Detect which cell encompasses the target text, then output its [x, y] center coordinate. 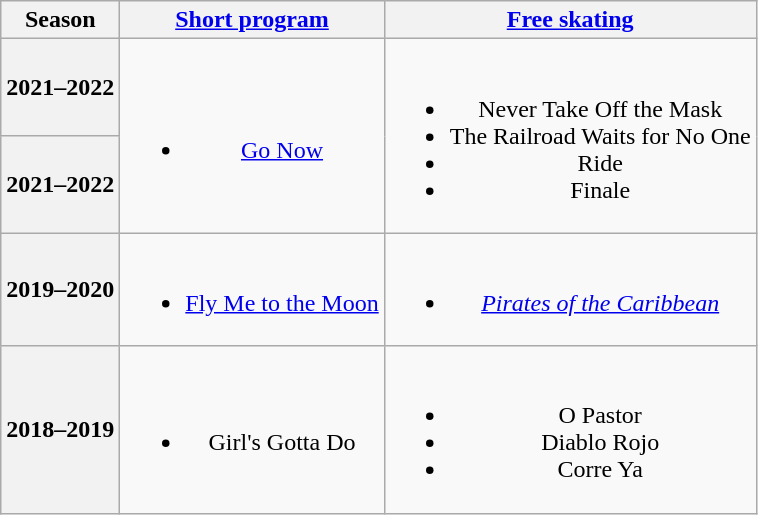
Pirates of the Caribbean [570, 290]
2019–2020 [60, 290]
2018–2019 [60, 430]
Never Take Off the MaskThe Railroad Waits for No OneRideFinale [570, 136]
Short program [252, 20]
O PastorDiablo RojoCorre Ya [570, 430]
Girl's Gotta Do [252, 430]
Fly Me to the Moon [252, 290]
Free skating [570, 20]
Go Now [252, 136]
Season [60, 20]
